From the cell containing the given text, extract its center point as [x, y] coordinate. 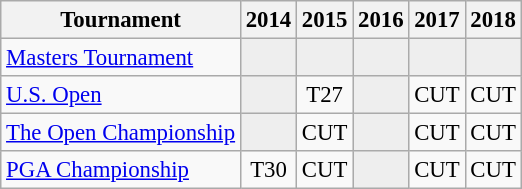
2016 [381, 20]
2017 [437, 20]
U.S. Open [121, 95]
T30 [268, 170]
2014 [268, 20]
The Open Championship [121, 133]
2018 [493, 20]
2015 [325, 20]
T27 [325, 95]
Tournament [121, 20]
PGA Championship [121, 170]
Masters Tournament [121, 58]
